Find where the given text appears and provide that cell's center as (X, Y) coordinate. 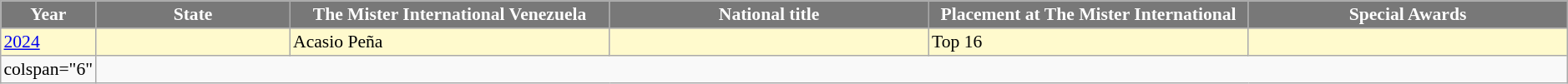
colspan="6" (48, 70)
State (193, 15)
Year (48, 15)
Placement at The Mister International (1088, 15)
Top 16 (1088, 42)
National title (769, 15)
Special Awards (1408, 15)
2024 (48, 42)
Acasio Peña (449, 42)
The Mister International Venezuela (449, 15)
